For the text-containing cell, return its midpoint in [X, Y] coordinate format. 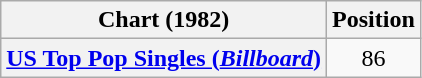
US Top Pop Singles (Billboard) [164, 58]
Chart (1982) [164, 20]
86 [374, 58]
Position [374, 20]
